Pinpoint the cell where the given text exists, returning its (X, Y) midpoint coordinate. 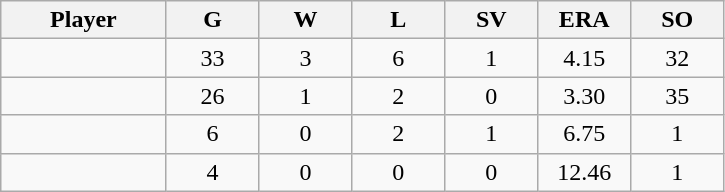
SO (678, 20)
Player (84, 20)
W (306, 20)
ERA (584, 20)
12.46 (584, 172)
26 (212, 96)
32 (678, 58)
SV (492, 20)
L (398, 20)
4 (212, 172)
G (212, 20)
33 (212, 58)
3 (306, 58)
6.75 (584, 134)
4.15 (584, 58)
35 (678, 96)
3.30 (584, 96)
